From the cell containing the given text, extract its center point as (x, y) coordinate. 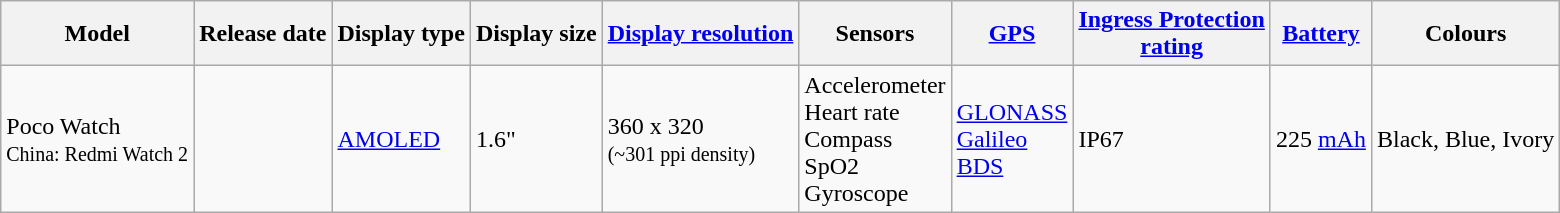
Battery (1320, 34)
1.6" (536, 139)
Model (98, 34)
IP67 (1172, 139)
Poco WatchChina: Redmi Watch 2 (98, 139)
225 mAh (1320, 139)
AMOLED (401, 139)
GPS (1012, 34)
360 x 320(~301 ppi density) (700, 139)
Display size (536, 34)
Display resolution (700, 34)
Colours (1465, 34)
GLONASSGalileoBDS (1012, 139)
Sensors (875, 34)
AccelerometerHeart rateCompassSpO2Gyroscope (875, 139)
Ingress Protectionrating (1172, 34)
Black, Blue, Ivory (1465, 139)
Display type (401, 34)
Release date (263, 34)
